Provide the [X, Y] coordinate of the cell's center where the given text is located.  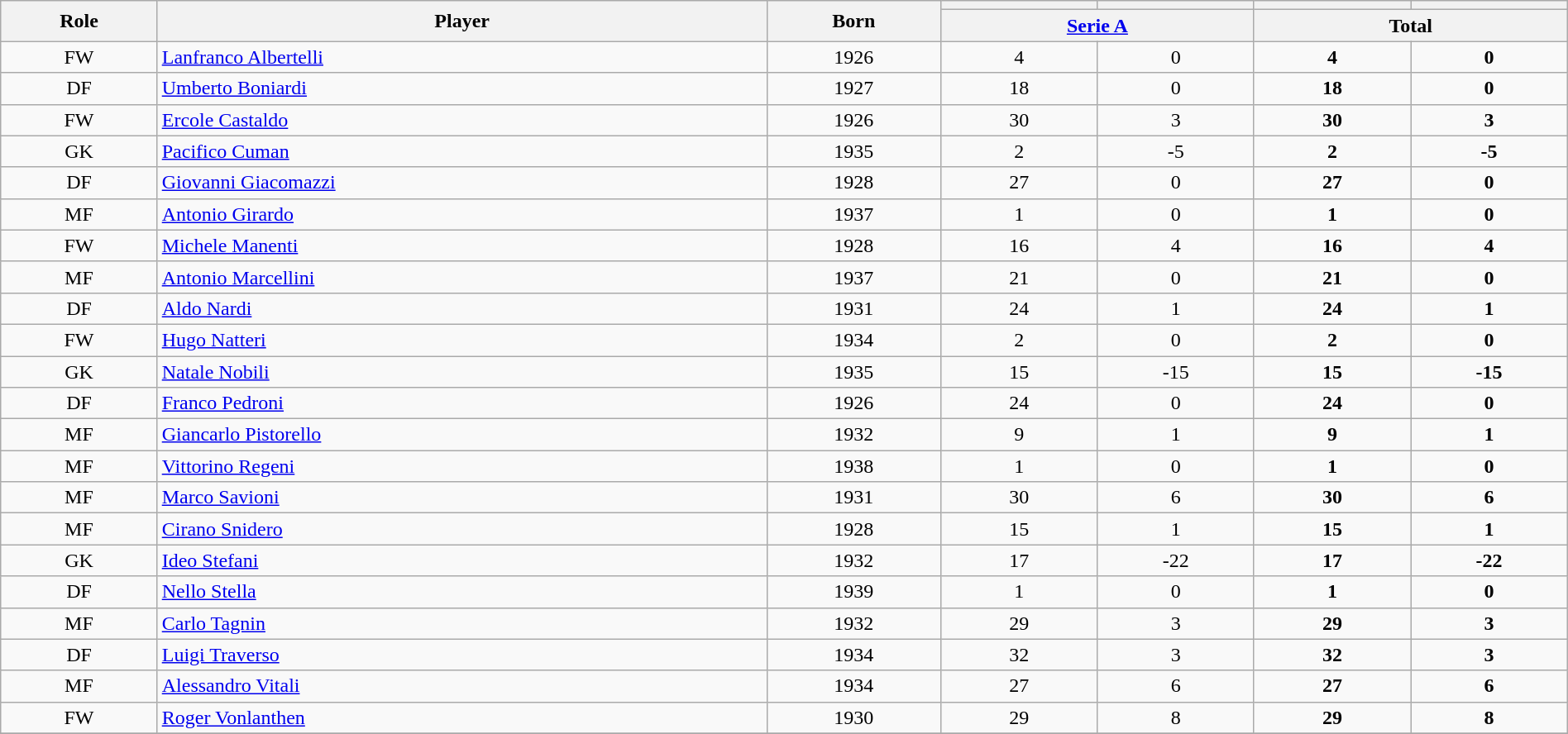
Ideo Stefani [461, 560]
Franco Pedroni [461, 403]
Cirano Snidero [461, 529]
Total [1411, 26]
Born [853, 21]
Player [461, 21]
Natale Nobili [461, 371]
1939 [853, 592]
Serie A [1097, 26]
Giovanni Giacomazzi [461, 183]
Luigi Traverso [461, 655]
Vittorino Regeni [461, 466]
Marco Savioni [461, 498]
Antonio Marcellini [461, 277]
Role [79, 21]
Ercole Castaldo [461, 120]
Carlo Tagnin [461, 623]
Alessandro Vitali [461, 686]
Lanfranco Albertelli [461, 57]
Umberto Boniardi [461, 88]
Giancarlo Pistorello [461, 435]
Antonio Girardo [461, 214]
Roger Vonlanthen [461, 717]
Aldo Nardi [461, 308]
Hugo Natteri [461, 340]
1930 [853, 717]
1927 [853, 88]
1938 [853, 466]
Nello Stella [461, 592]
Michele Manenti [461, 245]
Pacifico Cuman [461, 151]
